Identify which cell holds the provided text, then report its [X, Y] central coordinate. 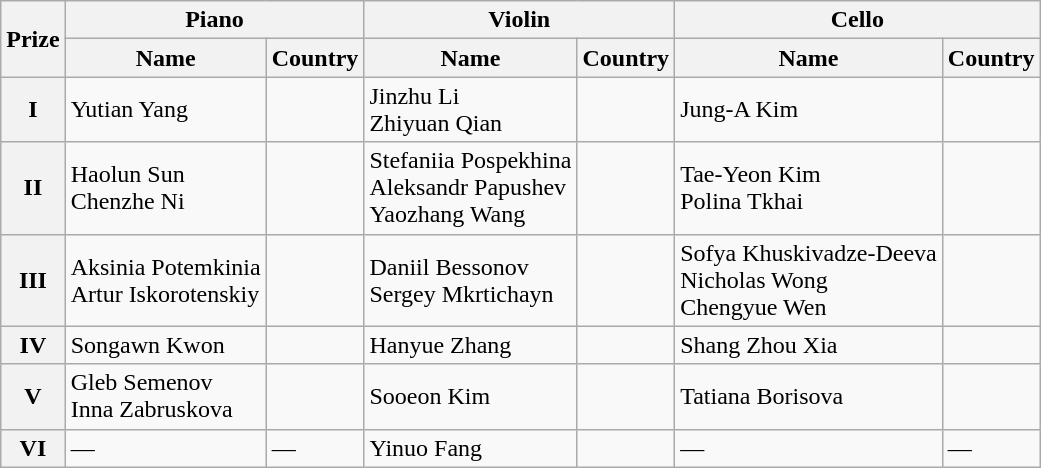
III [33, 280]
Piano [214, 20]
Cello [858, 20]
Aksinia PotemkiniaArtur Iskorotenskiy [166, 280]
Gleb SemenovInna Zabruskova [166, 396]
Jung-A Kim [809, 110]
Sooeon Kim [470, 396]
II [33, 188]
Yutian Yang [166, 110]
Hanyue Zhang [470, 345]
Violin [520, 20]
Prize [33, 39]
Daniil BessonovSergey Mkrtichayn [470, 280]
Tatiana Borisova [809, 396]
Yinuo Fang [470, 448]
Haolun SunChenzhe Ni [166, 188]
VI [33, 448]
IV [33, 345]
Sofya Khuskivadze-DeevaNicholas WongChengyue Wen [809, 280]
I [33, 110]
Stefaniia PospekhinaAleksandr PapushevYaozhang Wang [470, 188]
Shang Zhou Xia [809, 345]
V [33, 396]
Songawn Kwon [166, 345]
Jinzhu LiZhiyuan Qian [470, 110]
Tae-Yeon KimPolina Tkhai [809, 188]
